Provide the [X, Y] coordinate of the cell's center where the given text is located.  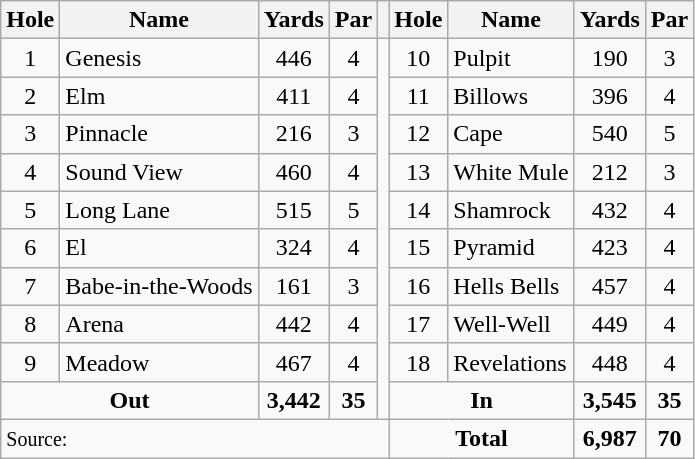
Sound View [159, 172]
3,442 [294, 400]
Pulpit [511, 58]
Pyramid [511, 248]
6,987 [610, 438]
18 [418, 362]
Long Lane [159, 210]
515 [294, 210]
396 [610, 96]
Shamrock [511, 210]
Elm [159, 96]
411 [294, 96]
212 [610, 172]
8 [30, 324]
Hells Bells [511, 286]
13 [418, 172]
12 [418, 134]
161 [294, 286]
16 [418, 286]
442 [294, 324]
2 [30, 96]
Genesis [159, 58]
446 [294, 58]
457 [610, 286]
3,545 [610, 400]
448 [610, 362]
216 [294, 134]
14 [418, 210]
17 [418, 324]
Well-Well [511, 324]
Meadow [159, 362]
Out [130, 400]
7 [30, 286]
Source: [195, 438]
460 [294, 172]
Pinnacle [159, 134]
540 [610, 134]
In [482, 400]
11 [418, 96]
1 [30, 58]
9 [30, 362]
Arena [159, 324]
432 [610, 210]
70 [669, 438]
10 [418, 58]
467 [294, 362]
El [159, 248]
Revelations [511, 362]
190 [610, 58]
449 [610, 324]
White Mule [511, 172]
Babe-in-the-Woods [159, 286]
6 [30, 248]
423 [610, 248]
15 [418, 248]
Total [482, 438]
324 [294, 248]
Billows [511, 96]
Cape [511, 134]
